Identify which cell holds the provided text, then report its [x, y] central coordinate. 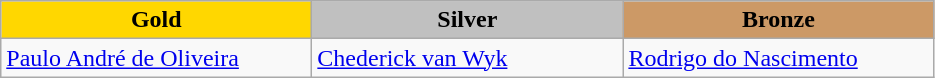
Paulo André de Oliveira [156, 58]
Chederick van Wyk [468, 58]
Silver [468, 20]
Rodrigo do Nascimento [778, 58]
Bronze [778, 20]
Gold [156, 20]
